For the text-containing cell, return its midpoint in [X, Y] coordinate format. 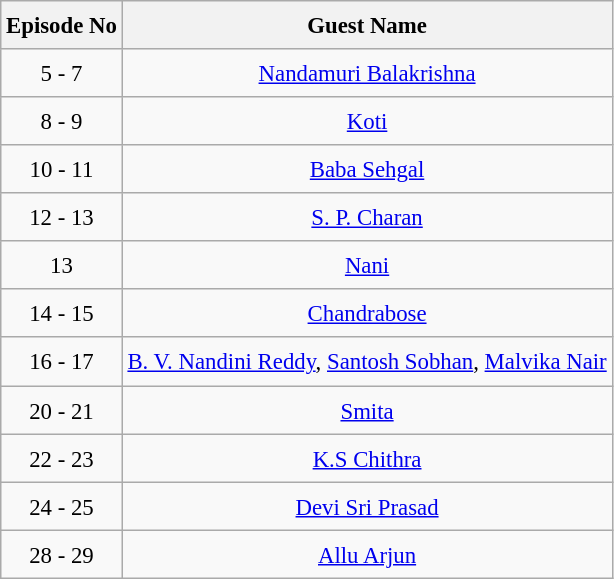
Allu Arjun [367, 554]
Smita [367, 410]
22 - 23 [62, 458]
Koti [367, 121]
Chandrabose [367, 314]
5 - 7 [62, 73]
Episode No [62, 25]
B. V. Nandini Reddy, Santosh Sobhan, Malvika Nair [367, 362]
10 - 11 [62, 169]
12 - 13 [62, 217]
S. P. Charan [367, 217]
28 - 29 [62, 554]
Baba Sehgal [367, 169]
13 [62, 265]
8 - 9 [62, 121]
20 - 21 [62, 410]
Guest Name [367, 25]
16 - 17 [62, 362]
K.S Chithra [367, 458]
Nandamuri Balakrishna [367, 73]
14 - 15 [62, 314]
Devi Sri Prasad [367, 506]
24 - 25 [62, 506]
Nani [367, 265]
